Locate the cell with the specified text and output its [X, Y] center coordinate. 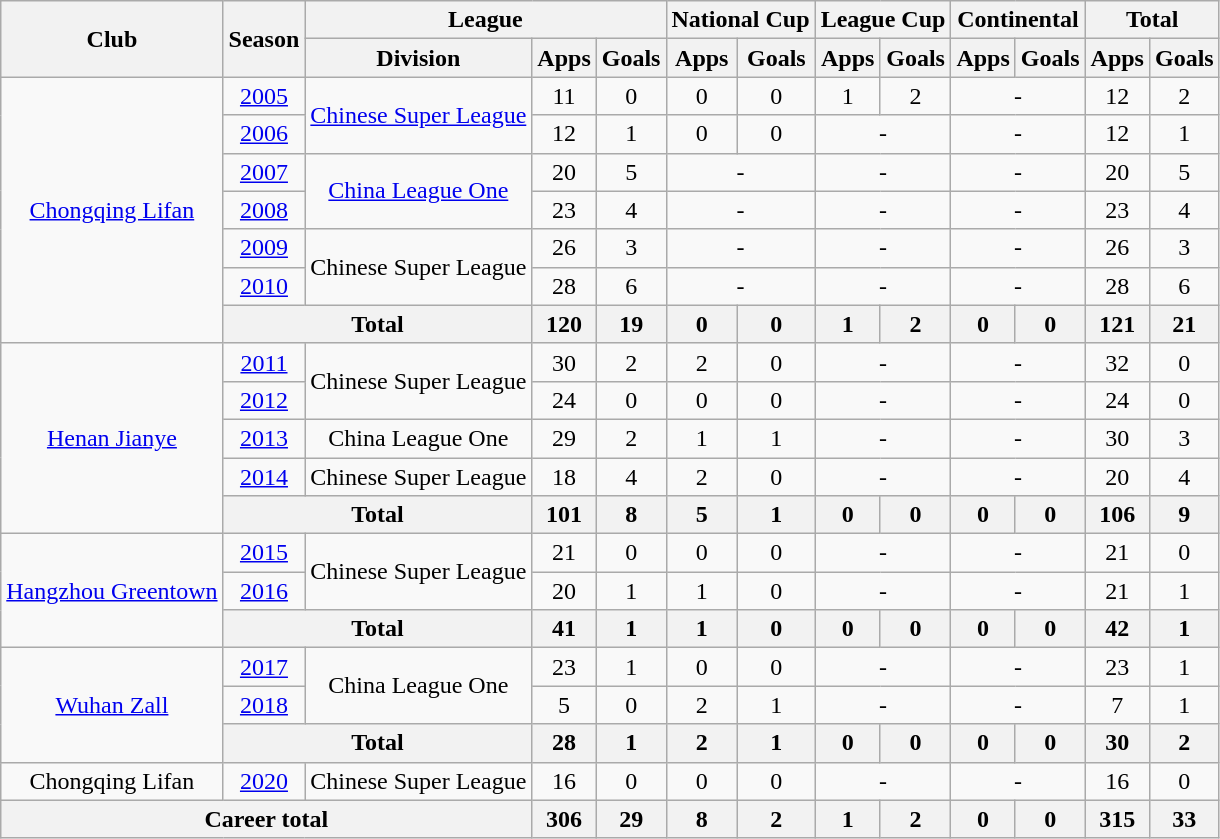
Hangzhou Greentown [112, 591]
19 [631, 324]
2015 [264, 553]
Club [112, 39]
121 [1117, 324]
Continental [1018, 20]
2005 [264, 96]
7 [1117, 705]
2014 [264, 477]
33 [1184, 819]
2009 [264, 248]
315 [1117, 819]
2016 [264, 591]
18 [564, 477]
League [486, 20]
120 [564, 324]
Career total [266, 819]
2011 [264, 362]
2008 [264, 210]
2012 [264, 400]
2017 [264, 667]
106 [1117, 515]
National Cup [740, 20]
32 [1117, 362]
2013 [264, 438]
Wuhan Zall [112, 705]
League Cup [883, 20]
Henan Jianye [112, 438]
306 [564, 819]
Season [264, 39]
9 [1184, 515]
101 [564, 515]
2020 [264, 781]
2018 [264, 705]
2010 [264, 286]
2006 [264, 134]
11 [564, 96]
Division [418, 58]
41 [564, 629]
42 [1117, 629]
2007 [264, 172]
